Pinpoint the cell where the given text exists, returning its [X, Y] midpoint coordinate. 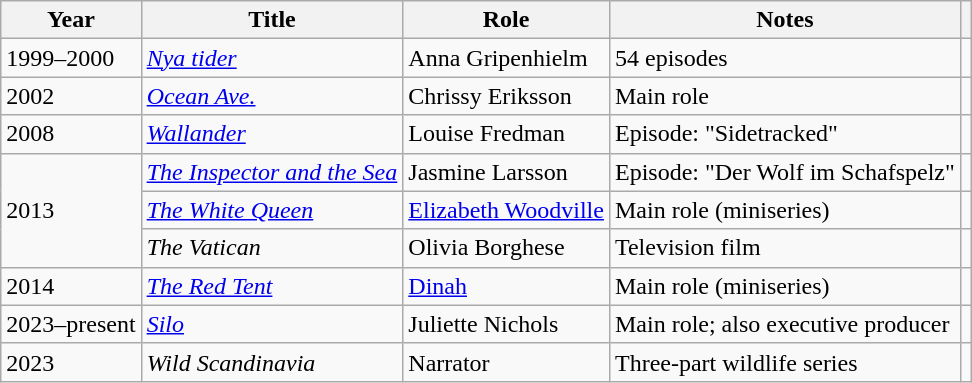
2023–present [71, 324]
Juliette Nichols [506, 324]
Three-part wildlife series [784, 362]
Ocean Ave. [272, 96]
Notes [784, 20]
Main role [784, 96]
Jasmine Larsson [506, 172]
Role [506, 20]
Year [71, 20]
Dinah [506, 286]
Main role; also executive producer [784, 324]
54 episodes [784, 58]
Olivia Borghese [506, 248]
The Inspector and the Sea [272, 172]
Episode: "Der Wolf im Schafspelz" [784, 172]
Wallander [272, 134]
Chrissy Eriksson [506, 96]
1999–2000 [71, 58]
Episode: "Sidetracked" [784, 134]
Television film [784, 248]
2014 [71, 286]
Narrator [506, 362]
The Red Tent [272, 286]
2013 [71, 210]
Nya tider [272, 58]
The Vatican [272, 248]
Silo [272, 324]
Title [272, 20]
2008 [71, 134]
Louise Fredman [506, 134]
2002 [71, 96]
Anna Gripenhielm [506, 58]
Wild Scandinavia [272, 362]
2023 [71, 362]
The White Queen [272, 210]
Elizabeth Woodville [506, 210]
